Return [x, y] of the center of cell containing provided text 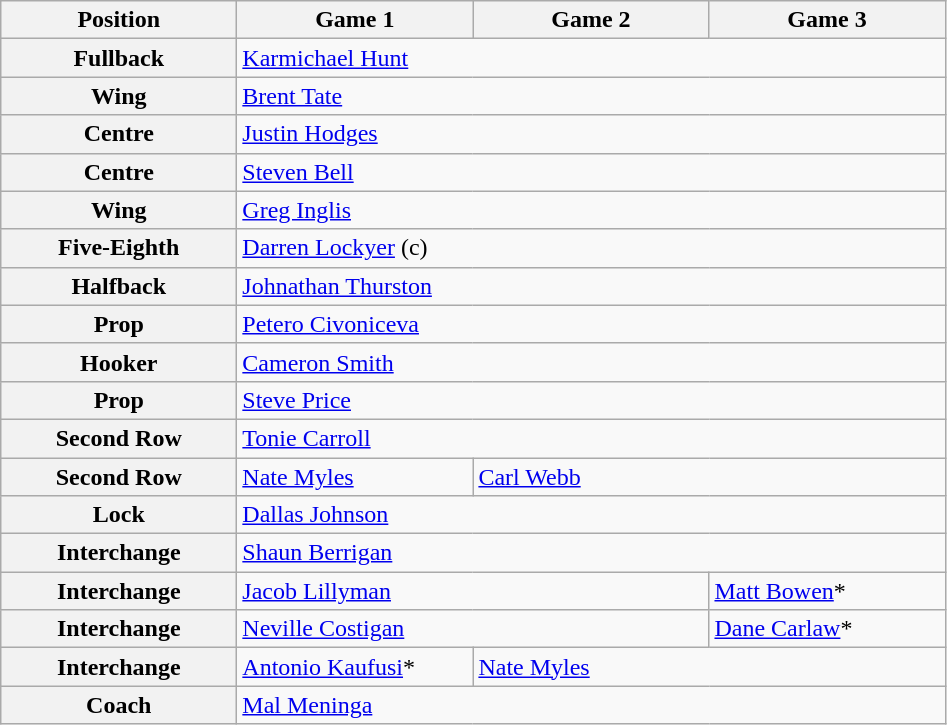
Matt Bowen* [827, 591]
Steven Bell [591, 172]
Karmichael Hunt [591, 58]
Game 2 [591, 20]
Mal Meninga [591, 705]
Petero Civoniceva [591, 324]
Greg Inglis [591, 210]
Antonio Kaufusi* [355, 667]
Fullback [119, 58]
Cameron Smith [591, 362]
Brent Tate [591, 96]
Shaun Berrigan [591, 553]
Tonie Carroll [591, 438]
Position [119, 20]
Dane Carlaw* [827, 629]
Hooker [119, 362]
Carl Webb [709, 477]
Game 3 [827, 20]
Dallas Johnson [591, 515]
Game 1 [355, 20]
Darren Lockyer (c) [591, 248]
Halfback [119, 286]
Justin Hodges [591, 134]
Steve Price [591, 400]
Five-Eighth [119, 248]
Coach [119, 705]
Johnathan Thurston [591, 286]
Neville Costigan [473, 629]
Jacob Lillyman [473, 591]
Lock [119, 515]
